Search for the cell housing the specified text and yield its [X, Y] center coordinate. 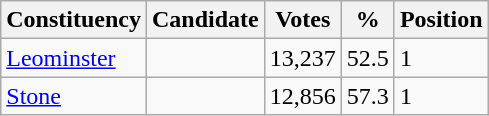
12,856 [302, 96]
57.3 [368, 96]
Constituency [74, 20]
Candidate [205, 20]
52.5 [368, 58]
Position [441, 20]
Stone [74, 96]
Leominster [74, 58]
13,237 [302, 58]
Votes [302, 20]
% [368, 20]
